Identify which cell holds the provided text, then report its [X, Y] central coordinate. 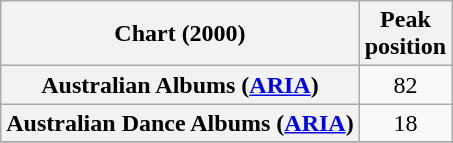
18 [405, 123]
Australian Dance Albums (ARIA) [180, 123]
Chart (2000) [180, 34]
82 [405, 85]
Australian Albums (ARIA) [180, 85]
Peakposition [405, 34]
